Extract the (x, y) coordinate from the center of the cell holding the provided text.  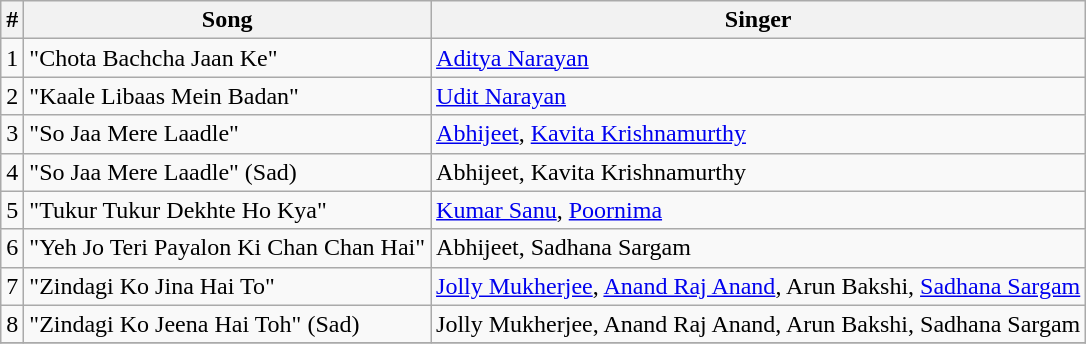
4 (12, 172)
3 (12, 134)
Singer (758, 20)
1 (12, 58)
Song (228, 20)
Udit Narayan (758, 96)
Aditya Narayan (758, 58)
5 (12, 210)
"So Jaa Mere Laadle" (228, 134)
"So Jaa Mere Laadle" (Sad) (228, 172)
"Yeh Jo Teri Payalon Ki Chan Chan Hai" (228, 248)
Kumar Sanu, Poornima (758, 210)
8 (12, 324)
"Zindagi Ko Jeena Hai Toh" (Sad) (228, 324)
# (12, 20)
"Chota Bachcha Jaan Ke" (228, 58)
"Zindagi Ko Jina Hai To" (228, 286)
"Kaale Libaas Mein Badan" (228, 96)
2 (12, 96)
Abhijeet, Sadhana Sargam (758, 248)
6 (12, 248)
"Tukur Tukur Dekhte Ho Kya" (228, 210)
7 (12, 286)
